Provide the (X, Y) coordinate of the cell's center where the given text is located.  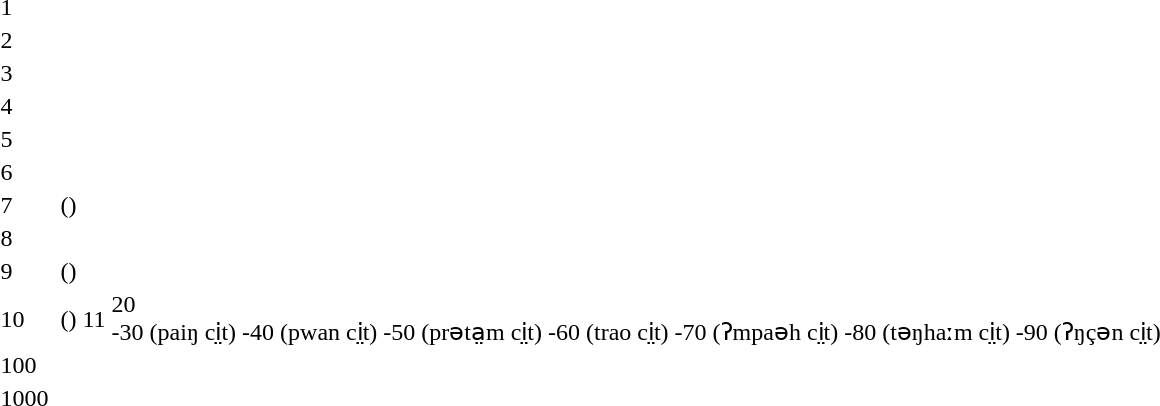
11 (94, 318)
